Pinpoint the cell where the given text exists, returning its (x, y) midpoint coordinate. 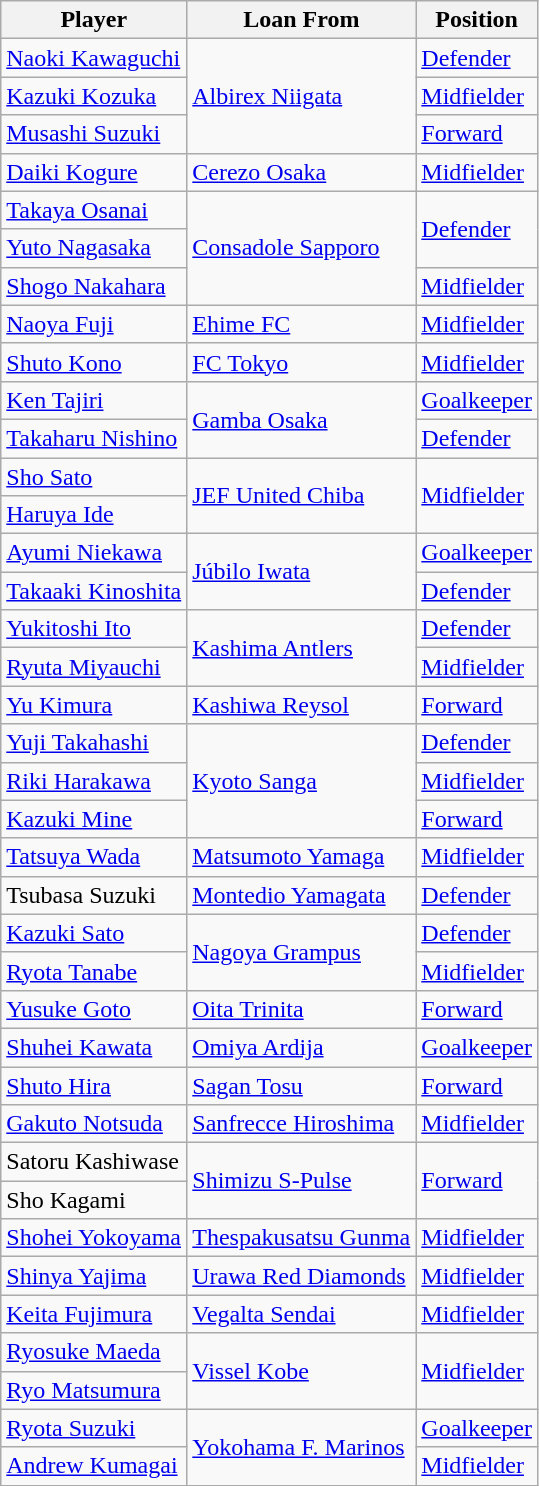
Ehime FC (302, 324)
JEF United Chiba (302, 496)
Oita Trinita (302, 1009)
Gakuto Notsuda (94, 1124)
Yokohama F. Marinos (302, 1447)
Shuto Kono (94, 362)
Satoru Kashiwase (94, 1162)
Cerezo Osaka (302, 172)
Shuhei Kawata (94, 1047)
Kazuki Sato (94, 933)
Consadole Sapporo (302, 248)
Kashiwa Reysol (302, 705)
Takaya Osanai (94, 210)
Player (94, 20)
Takaaki Kinoshita (94, 591)
Ayumi Niekawa (94, 553)
Yuto Nagasaka (94, 248)
Shuto Hira (94, 1085)
Sagan Tosu (302, 1085)
Riki Harakawa (94, 781)
Shimizu S-Pulse (302, 1181)
Ryosuke Maeda (94, 1352)
Takaharu Nishino (94, 438)
Shohei Yokoyama (94, 1238)
Yusuke Goto (94, 1009)
Keita Fujimura (94, 1314)
Yuji Takahashi (94, 743)
Ryuta Miyauchi (94, 667)
Nagoya Grampus (302, 952)
Vegalta Sendai (302, 1314)
Sho Sato (94, 477)
Júbilo Iwata (302, 572)
Daiki Kogure (94, 172)
Yu Kimura (94, 705)
Kyoto Sanga (302, 781)
Tsubasa Suzuki (94, 895)
Musashi Suzuki (94, 134)
Montedio Yamagata (302, 895)
Albirex Niigata (302, 96)
Thespakusatsu Gunma (302, 1238)
Urawa Red Diamonds (302, 1276)
Loan From (302, 20)
Tatsuya Wada (94, 857)
Yukitoshi Ito (94, 629)
Gamba Osaka (302, 419)
Naoya Fuji (94, 324)
Ryo Matsumura (94, 1390)
Kashima Antlers (302, 648)
Matsumoto Yamaga (302, 857)
Omiya Ardija (302, 1047)
Naoki Kawaguchi (94, 58)
Kazuki Mine (94, 819)
Ken Tajiri (94, 400)
Kazuki Kozuka (94, 96)
Sanfrecce Hiroshima (302, 1124)
Andrew Kumagai (94, 1466)
Ryota Suzuki (94, 1428)
Vissel Kobe (302, 1371)
Position (477, 20)
Shinya Yajima (94, 1276)
FC Tokyo (302, 362)
Ryota Tanabe (94, 971)
Haruya Ide (94, 515)
Sho Kagami (94, 1200)
Shogo Nakahara (94, 286)
